Capture the cell that displays the provided text and extract its (x, y) central coordinate. 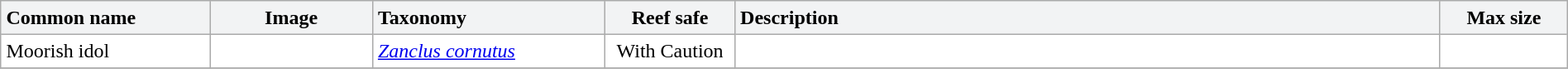
Image (291, 17)
Taxonomy (489, 17)
Reef safe (670, 17)
Description (1087, 17)
Common name (106, 17)
Zanclus cornutus (489, 51)
With Caution (670, 51)
Max size (1503, 17)
Moorish idol (106, 51)
